From the cell containing the given text, extract its center point as [x, y] coordinate. 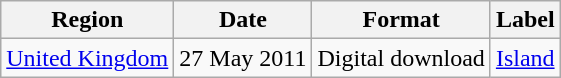
Digital download [401, 58]
Region [88, 20]
27 May 2011 [243, 58]
United Kingdom [88, 58]
Format [401, 20]
Date [243, 20]
Label [525, 20]
Island [525, 58]
